Locate the cell with the specified text and output its (X, Y) center coordinate. 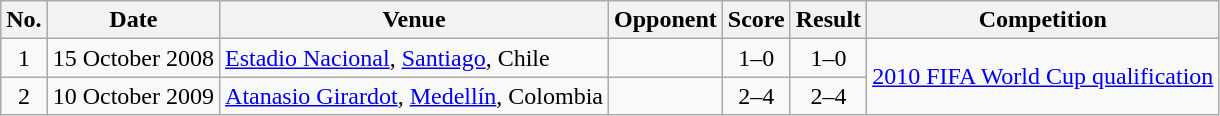
15 October 2008 (133, 58)
Competition (1043, 20)
Date (133, 20)
1 (24, 58)
Opponent (666, 20)
2 (24, 96)
Venue (414, 20)
Estadio Nacional, Santiago, Chile (414, 58)
Score (756, 20)
No. (24, 20)
Atanasio Girardot, Medellín, Colombia (414, 96)
Result (828, 20)
2010 FIFA World Cup qualification (1043, 77)
10 October 2009 (133, 96)
